Identify which cell holds the provided text, then report its (x, y) central coordinate. 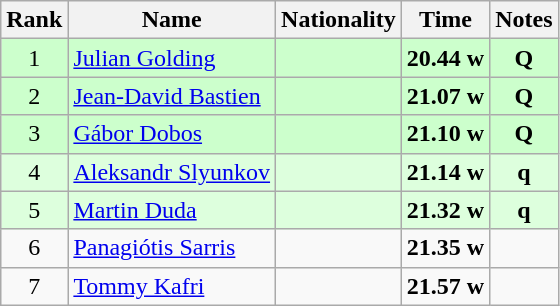
21.10 w (445, 134)
Julian Golding (172, 58)
1 (34, 58)
21.14 w (445, 172)
2 (34, 96)
3 (34, 134)
Nationality (339, 20)
20.44 w (445, 58)
Time (445, 20)
Tommy Kafri (172, 286)
Jean-David Bastien (172, 96)
21.35 w (445, 248)
Gábor Dobos (172, 134)
21.32 w (445, 210)
4 (34, 172)
Aleksandr Slyunkov (172, 172)
Panagiótis Sarris (172, 248)
21.07 w (445, 96)
6 (34, 248)
5 (34, 210)
7 (34, 286)
21.57 w (445, 286)
Notes (524, 20)
Martin Duda (172, 210)
Name (172, 20)
Rank (34, 20)
